Provide the [x, y] coordinate of the cell's center where the given text is located.  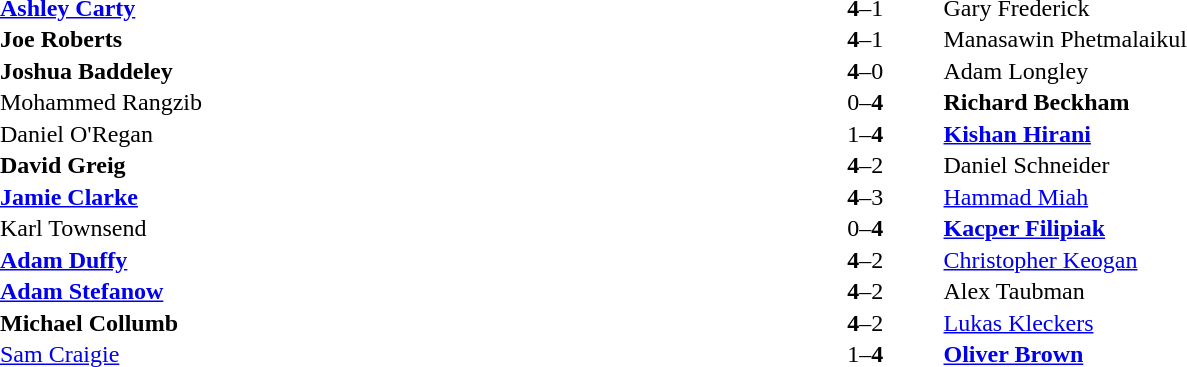
4–0 [865, 71]
1–4 [865, 134]
4–3 [865, 197]
4–1 [865, 39]
